Search for the cell housing the specified text and yield its [X, Y] center coordinate. 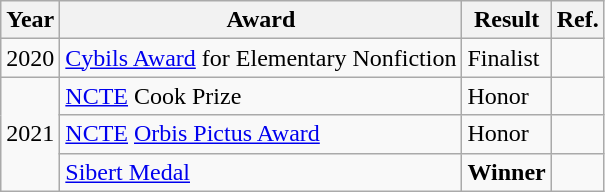
2021 [30, 134]
2020 [30, 58]
Year [30, 20]
Award [261, 20]
Cybils Award for Elementary Nonfiction [261, 58]
Result [506, 20]
NCTE Orbis Pictus Award [261, 134]
Ref. [578, 20]
Sibert Medal [261, 172]
Winner [506, 172]
NCTE Cook Prize [261, 96]
Finalist [506, 58]
